Pinpoint the cell where the given text exists, returning its [x, y] midpoint coordinate. 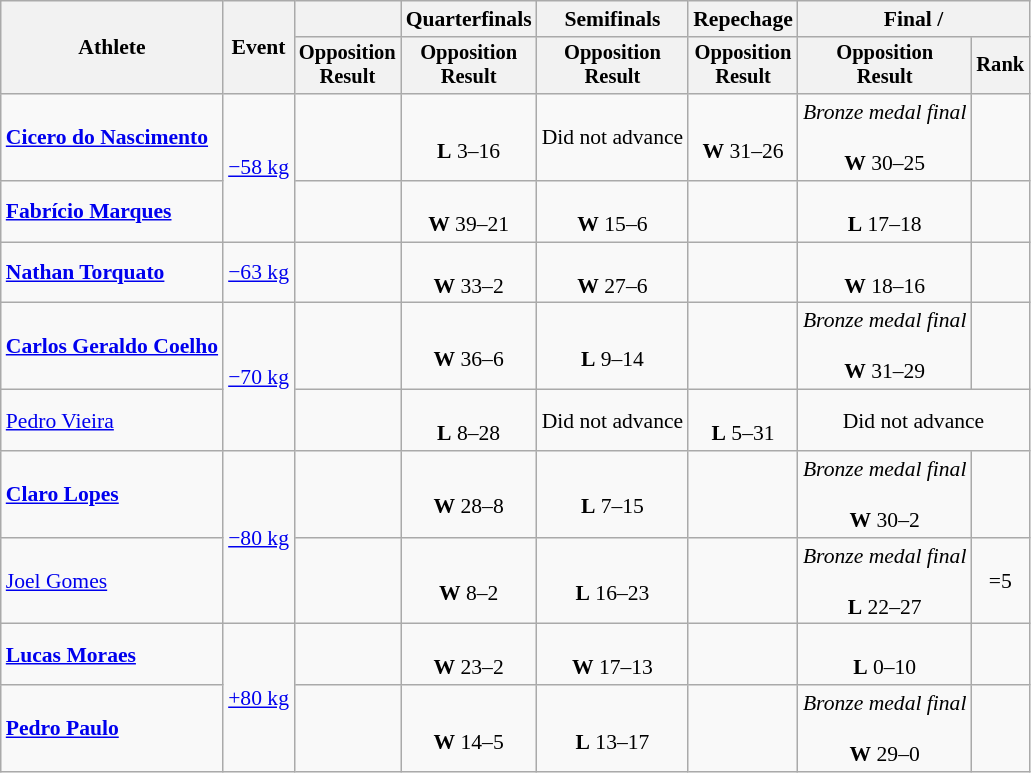
Carlos Geraldo Coelho [112, 346]
Repechage [743, 19]
W 39–21 [469, 212]
Fabrício Marques [112, 212]
W 14–5 [469, 728]
Nathan Torquato [112, 272]
−70 kg [258, 377]
−63 kg [258, 272]
Bronze medal finalW 29–0 [885, 728]
L 0–10 [885, 654]
Final / [914, 19]
W 8–2 [469, 582]
Bronze medal finalL 22–27 [885, 582]
L 5–31 [743, 420]
Claro Lopes [112, 494]
Lucas Moraes [112, 654]
L 7–15 [613, 494]
Joel Gomes [112, 582]
Semifinals [613, 19]
L 8–28 [469, 420]
Quarterfinals [469, 19]
W 33–2 [469, 272]
W 15–6 [613, 212]
Event [258, 48]
W 23–2 [469, 654]
W 36–6 [469, 346]
Pedro Paulo [112, 728]
Athlete [112, 48]
L 17–18 [885, 212]
=5 [1000, 582]
Pedro Vieira [112, 420]
L 3–16 [469, 138]
L 9–14 [613, 346]
Cicero do Nascimento [112, 138]
L 16–23 [613, 582]
+80 kg [258, 698]
Bronze medal finalW 30–25 [885, 138]
W 18–16 [885, 272]
−80 kg [258, 538]
Bronze medal finalW 30–2 [885, 494]
L 13–17 [613, 728]
Bronze medal finalW 31–29 [885, 346]
W 28–8 [469, 494]
Rank [1000, 66]
W 27–6 [613, 272]
−58 kg [258, 168]
W 17–13 [613, 654]
W 31–26 [743, 138]
